Locate the cell with the specified text and output its (X, Y) center coordinate. 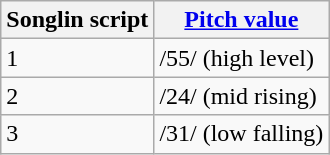
2 (78, 96)
Pitch value (242, 20)
/24/ (mid rising) (242, 96)
1 (78, 58)
Songlin script (78, 20)
/31/ (low falling) (242, 134)
/55/ (high level) (242, 58)
3 (78, 134)
